For the text-containing cell, return its midpoint in (x, y) coordinate format. 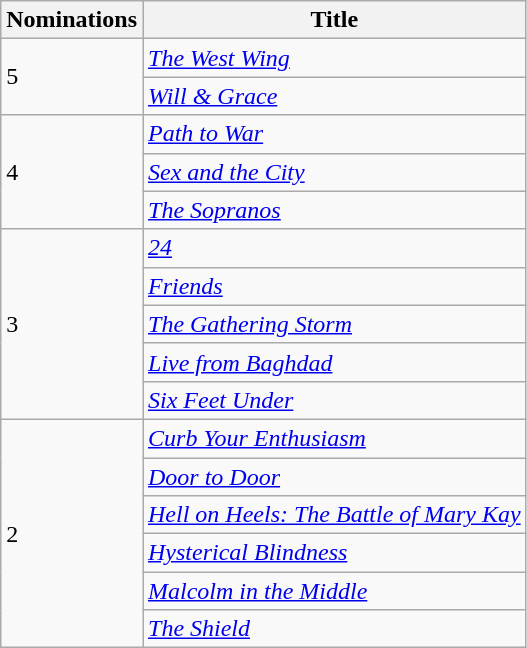
The West Wing (334, 58)
Nominations (72, 20)
4 (72, 172)
Title (334, 20)
Hell on Heels: The Battle of Mary Kay (334, 515)
Will & Grace (334, 96)
24 (334, 248)
Live from Baghdad (334, 362)
5 (72, 77)
Hysterical Blindness (334, 553)
Sex and the City (334, 172)
2 (72, 533)
Six Feet Under (334, 400)
The Shield (334, 629)
Friends (334, 286)
Curb Your Enthusiasm (334, 438)
3 (72, 324)
Path to War (334, 134)
The Gathering Storm (334, 324)
Door to Door (334, 477)
Malcolm in the Middle (334, 591)
The Sopranos (334, 210)
